Identify which cell holds the provided text, then report its (X, Y) central coordinate. 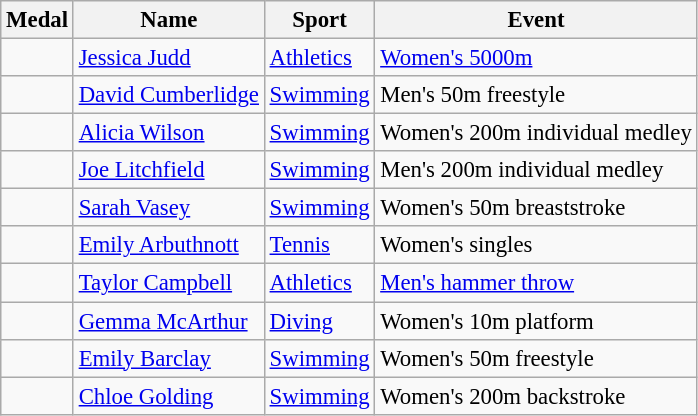
Men's hammer throw (536, 283)
Name (168, 20)
Men's 50m freestyle (536, 95)
Women's 50m breaststroke (536, 208)
Women's 10m platform (536, 321)
Women's 5000m (536, 58)
Sarah Vasey (168, 208)
Gemma McArthur (168, 321)
Emily Barclay (168, 358)
David Cumberlidge (168, 95)
Women's 50m freestyle (536, 358)
Sport (320, 20)
Joe Litchfield (168, 170)
Diving (320, 321)
Taylor Campbell (168, 283)
Emily Arbuthnott (168, 245)
Alicia Wilson (168, 133)
Event (536, 20)
Men's 200m individual medley (536, 170)
Chloe Golding (168, 396)
Medal (38, 20)
Women's 200m individual medley (536, 133)
Jessica Judd (168, 58)
Women's singles (536, 245)
Women's 200m backstroke (536, 396)
Tennis (320, 245)
